From the cell containing the given text, extract its center point as [X, Y] coordinate. 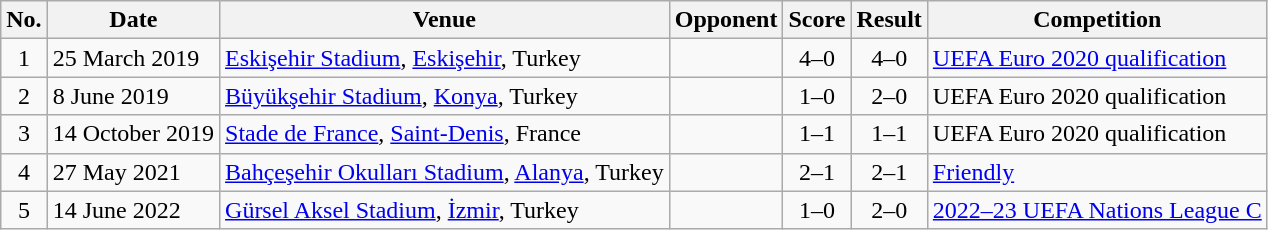
Bahçeşehir Okulları Stadium, Alanya, Turkey [445, 172]
14 October 2019 [133, 134]
Score [817, 20]
1 [24, 58]
14 June 2022 [133, 210]
27 May 2021 [133, 172]
Eskişehir Stadium, Eskişehir, Turkey [445, 58]
Competition [1097, 20]
Stade de France, Saint-Denis, France [445, 134]
Friendly [1097, 172]
Result [889, 20]
Gürsel Aksel Stadium, İzmir, Turkey [445, 210]
25 March 2019 [133, 58]
8 June 2019 [133, 96]
2 [24, 96]
Venue [445, 20]
Date [133, 20]
5 [24, 210]
2022–23 UEFA Nations League C [1097, 210]
Opponent [726, 20]
No. [24, 20]
Büyükşehir Stadium, Konya, Turkey [445, 96]
4 [24, 172]
3 [24, 134]
